Return (X, Y) of the center of cell containing provided text 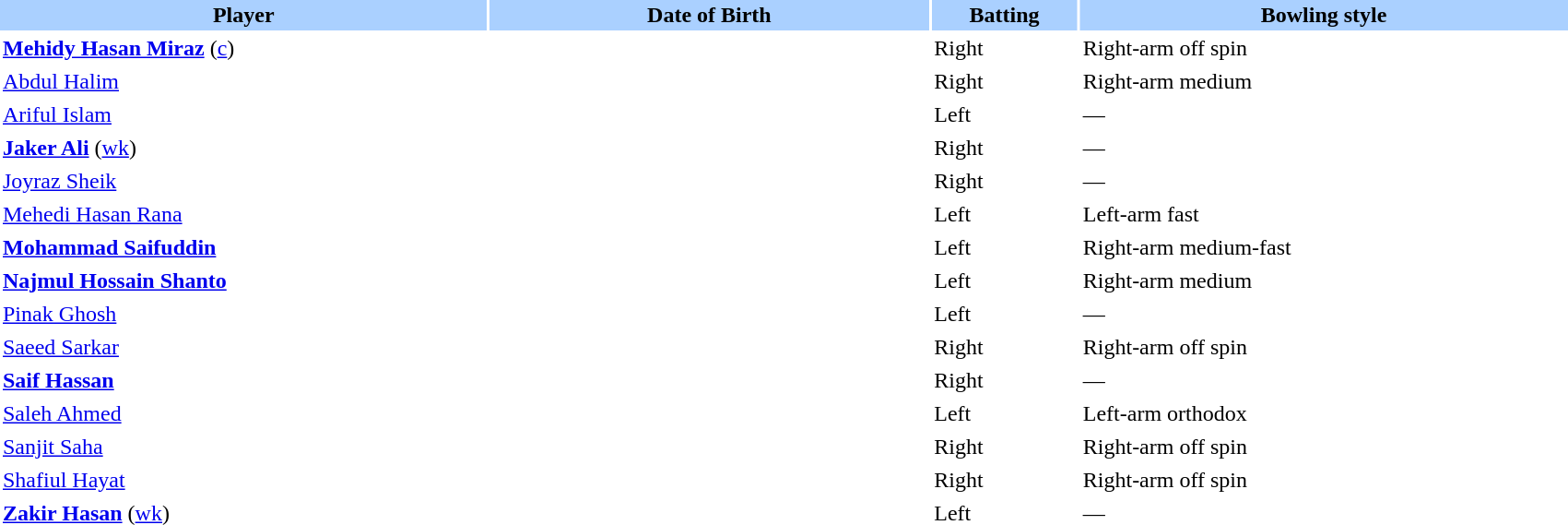
Shafiul Hayat (243, 480)
Saeed Sarkar (243, 347)
Jaker Ali (wk) (243, 148)
Bowling style (1324, 15)
Mehidy Hasan Miraz (c) (243, 48)
Joyraz Sheik (243, 181)
Saif Hassan (243, 380)
Mehedi Hasan Rana (243, 214)
Right-arm medium-fast (1324, 247)
Batting (1005, 15)
Ariful Islam (243, 114)
Left-arm orthodox (1324, 413)
Sanjit Saha (243, 447)
Mohammad Saifuddin (243, 247)
Date of Birth (710, 15)
Abdul Halim (243, 81)
Left-arm fast (1324, 214)
Pinak Ghosh (243, 314)
Najmul Hossain Shanto (243, 280)
Player (243, 15)
Saleh Ahmed (243, 413)
